Search for the cell housing the specified text and yield its [X, Y] center coordinate. 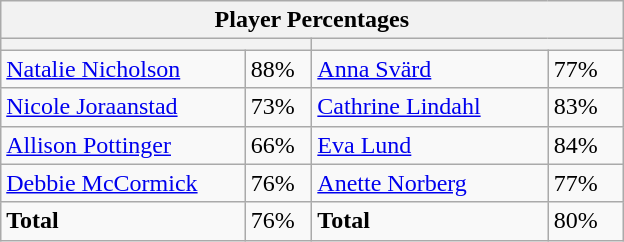
Eva Lund [430, 145]
Player Percentages [312, 20]
Allison Pottinger [124, 145]
Anette Norberg [430, 183]
80% [586, 221]
Anna Svärd [430, 69]
Natalie Nicholson [124, 69]
Nicole Joraanstad [124, 107]
88% [278, 69]
84% [586, 145]
83% [586, 107]
Cathrine Lindahl [430, 107]
73% [278, 107]
Debbie McCormick [124, 183]
66% [278, 145]
